Return the [X, Y] coordinate for the center point of the cell that contains the specified text.  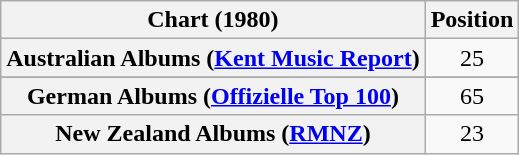
German Albums (Offizielle Top 100) [213, 96]
65 [472, 96]
Chart (1980) [213, 20]
New Zealand Albums (RMNZ) [213, 134]
Australian Albums (Kent Music Report) [213, 58]
Position [472, 20]
25 [472, 58]
23 [472, 134]
